Determine the [X, Y] coordinate at the center of the cell enclosing the given text.  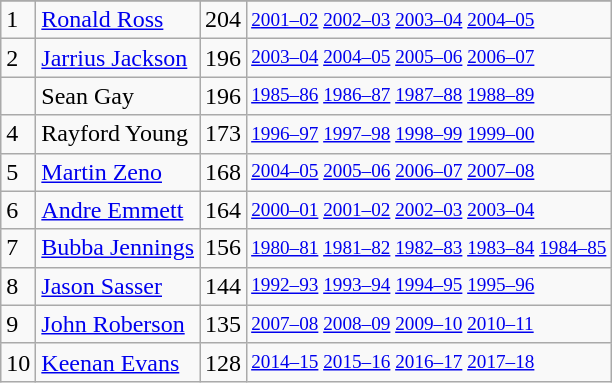
204 [224, 20]
Martin Zeno [118, 172]
1 [18, 20]
Ronald Ross [118, 20]
2004–05 2005–06 2006–07 2007–08 [429, 172]
156 [224, 248]
4 [18, 134]
Jarrius Jackson [118, 58]
Keenan Evans [118, 362]
8 [18, 286]
Sean Gay [118, 96]
2007–08 2008–09 2009–10 2010–11 [429, 324]
2014–15 2015–16 2016–17 2017–18 [429, 362]
144 [224, 286]
John Roberson [118, 324]
9 [18, 324]
1996–97 1997–98 1998–99 1999–00 [429, 134]
7 [18, 248]
Andre Emmett [118, 210]
2 [18, 58]
168 [224, 172]
Rayford Young [118, 134]
2001–02 2002–03 2003–04 2004–05 [429, 20]
Bubba Jennings [118, 248]
1980–81 1981–82 1982–83 1983–84 1984–85 [429, 248]
173 [224, 134]
10 [18, 362]
2003–04 2004–05 2005–06 2006–07 [429, 58]
135 [224, 324]
5 [18, 172]
6 [18, 210]
1985–86 1986–87 1987–88 1988–89 [429, 96]
128 [224, 362]
1992–93 1993–94 1994–95 1995–96 [429, 286]
Jason Sasser [118, 286]
2000–01 2001–02 2002–03 2003–04 [429, 210]
164 [224, 210]
